Search for the cell housing the specified text and yield its (x, y) center coordinate. 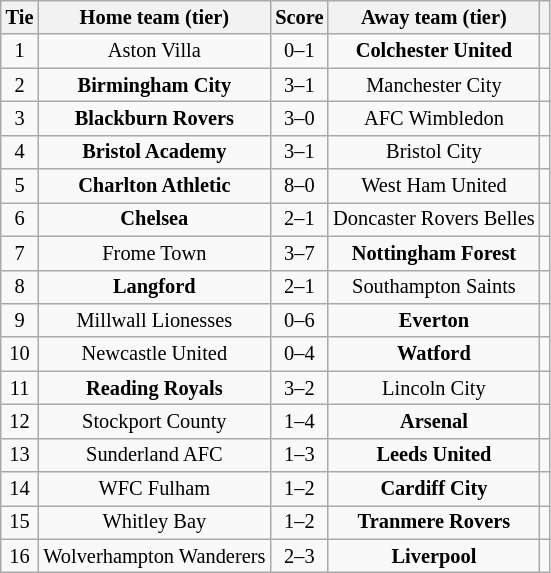
Wolverhampton Wanderers (154, 556)
Blackburn Rovers (154, 118)
1–3 (299, 455)
1 (20, 51)
Tranmere Rovers (434, 522)
14 (20, 489)
4 (20, 152)
Millwall Lionesses (154, 320)
8 (20, 287)
2 (20, 85)
Tie (20, 17)
5 (20, 186)
Cardiff City (434, 489)
Arsenal (434, 421)
Chelsea (154, 219)
Lincoln City (434, 388)
Bristol City (434, 152)
Bristol Academy (154, 152)
3 (20, 118)
6 (20, 219)
Manchester City (434, 85)
15 (20, 522)
Nottingham Forest (434, 253)
Colchester United (434, 51)
Newcastle United (154, 354)
Charlton Athletic (154, 186)
Southampton Saints (434, 287)
Away team (tier) (434, 17)
3–7 (299, 253)
Aston Villa (154, 51)
Home team (tier) (154, 17)
Score (299, 17)
0–4 (299, 354)
Langford (154, 287)
11 (20, 388)
Watford (434, 354)
0–6 (299, 320)
13 (20, 455)
Liverpool (434, 556)
3–0 (299, 118)
10 (20, 354)
3–2 (299, 388)
7 (20, 253)
2–3 (299, 556)
Stockport County (154, 421)
Reading Royals (154, 388)
Birmingham City (154, 85)
8–0 (299, 186)
AFC Wimbledon (434, 118)
Frome Town (154, 253)
9 (20, 320)
0–1 (299, 51)
16 (20, 556)
WFC Fulham (154, 489)
12 (20, 421)
1–4 (299, 421)
Leeds United (434, 455)
Doncaster Rovers Belles (434, 219)
Everton (434, 320)
Whitley Bay (154, 522)
West Ham United (434, 186)
Sunderland AFC (154, 455)
